Determine the [x, y] coordinate at the center of the cell enclosing the given text.  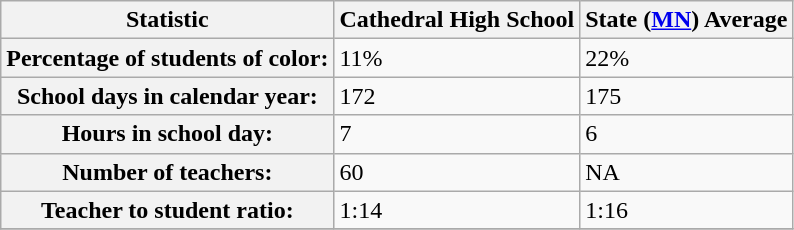
Percentage of students of color: [168, 58]
Cathedral High School [457, 20]
1:14 [457, 210]
172 [457, 96]
Teacher to student ratio: [168, 210]
Statistic [168, 20]
Number of teachers: [168, 172]
NA [686, 172]
1:16 [686, 210]
7 [457, 134]
175 [686, 96]
60 [457, 172]
School days in calendar year: [168, 96]
Hours in school day: [168, 134]
22% [686, 58]
11% [457, 58]
6 [686, 134]
State (MN) Average [686, 20]
